Capture the cell that displays the provided text and extract its (x, y) central coordinate. 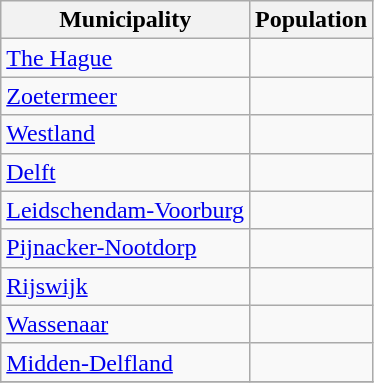
Rijswijk (126, 286)
Delft (126, 172)
Population (312, 20)
The Hague (126, 58)
Zoetermeer (126, 96)
Municipality (126, 20)
Pijnacker-Nootdorp (126, 248)
Westland (126, 134)
Midden-Delfland (126, 362)
Wassenaar (126, 324)
Leidschendam-Voorburg (126, 210)
